Pinpoint the cell where the given text exists, returning its [x, y] midpoint coordinate. 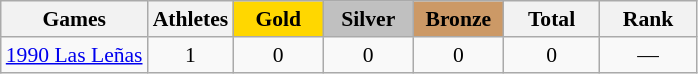
1 [191, 55]
Rank [648, 19]
Silver [368, 19]
1990 Las Leñas [74, 55]
Bronze [458, 19]
Games [74, 19]
Gold [278, 19]
Athletes [191, 19]
Total [552, 19]
— [648, 55]
